Provide the (x, y) coordinate of the cell's center where the given text is located.  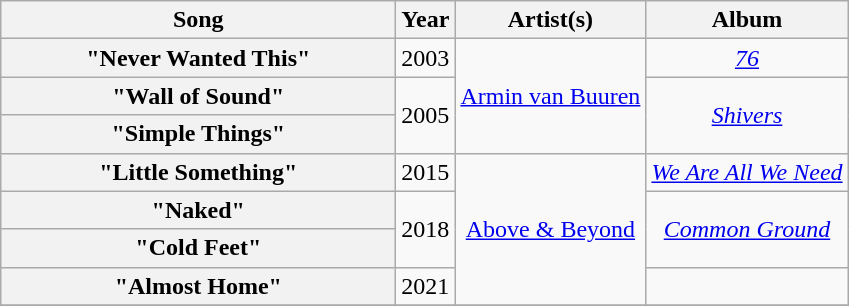
2021 (426, 286)
"Wall of Sound" (198, 96)
Common Ground (747, 229)
Armin van Buuren (550, 96)
2015 (426, 172)
76 (747, 58)
2003 (426, 58)
Artist(s) (550, 20)
Above & Beyond (550, 229)
"Naked" (198, 210)
"Little Something" (198, 172)
Album (747, 20)
"Simple Things" (198, 134)
"Never Wanted This" (198, 58)
"Cold Feet" (198, 248)
Shivers (747, 115)
Year (426, 20)
"Almost Home" (198, 286)
We Are All We Need (747, 172)
2005 (426, 115)
2018 (426, 229)
Song (198, 20)
